Pinpoint the cell where the given text exists, returning its [x, y] midpoint coordinate. 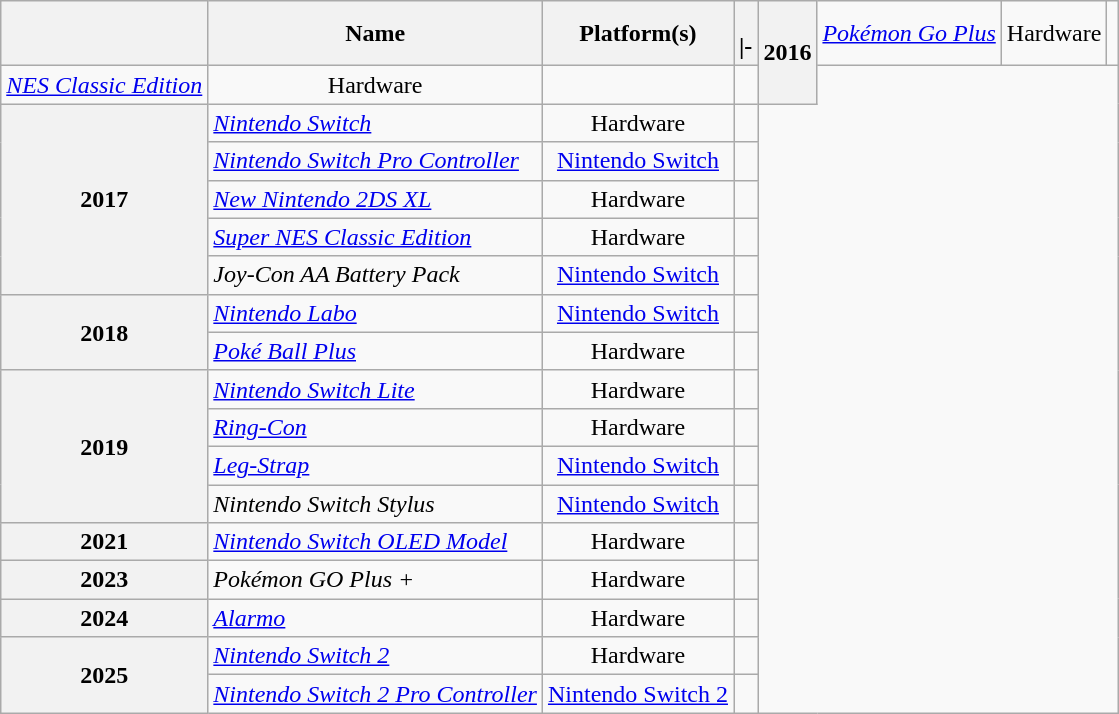
Ring-Con [376, 427]
Nintendo Labo [376, 313]
2025 [104, 675]
Nintendo Switch 2 Pro Controller [376, 694]
Alarmo [376, 618]
Nintendo Switch Stylus [376, 503]
|- [746, 34]
Poké Ball Plus [376, 351]
2016 [788, 52]
Leg-Strap [376, 465]
Nintendo Switch Pro Controller [376, 161]
2018 [104, 332]
NES Classic Edition [104, 85]
Joy-Con AA Battery Pack [376, 275]
Nintendo Switch Lite [376, 389]
Super NES Classic Edition [376, 237]
2021 [104, 542]
2017 [104, 199]
Platform(s) [638, 34]
2023 [104, 580]
2019 [104, 446]
Name [376, 34]
New Nintendo 2DS XL [376, 199]
Pokémon GO Plus + [376, 580]
Pokémon Go Plus [909, 34]
Nintendo Switch OLED Model [376, 542]
2024 [104, 618]
